Pinpoint the cell where the given text exists, returning its [X, Y] midpoint coordinate. 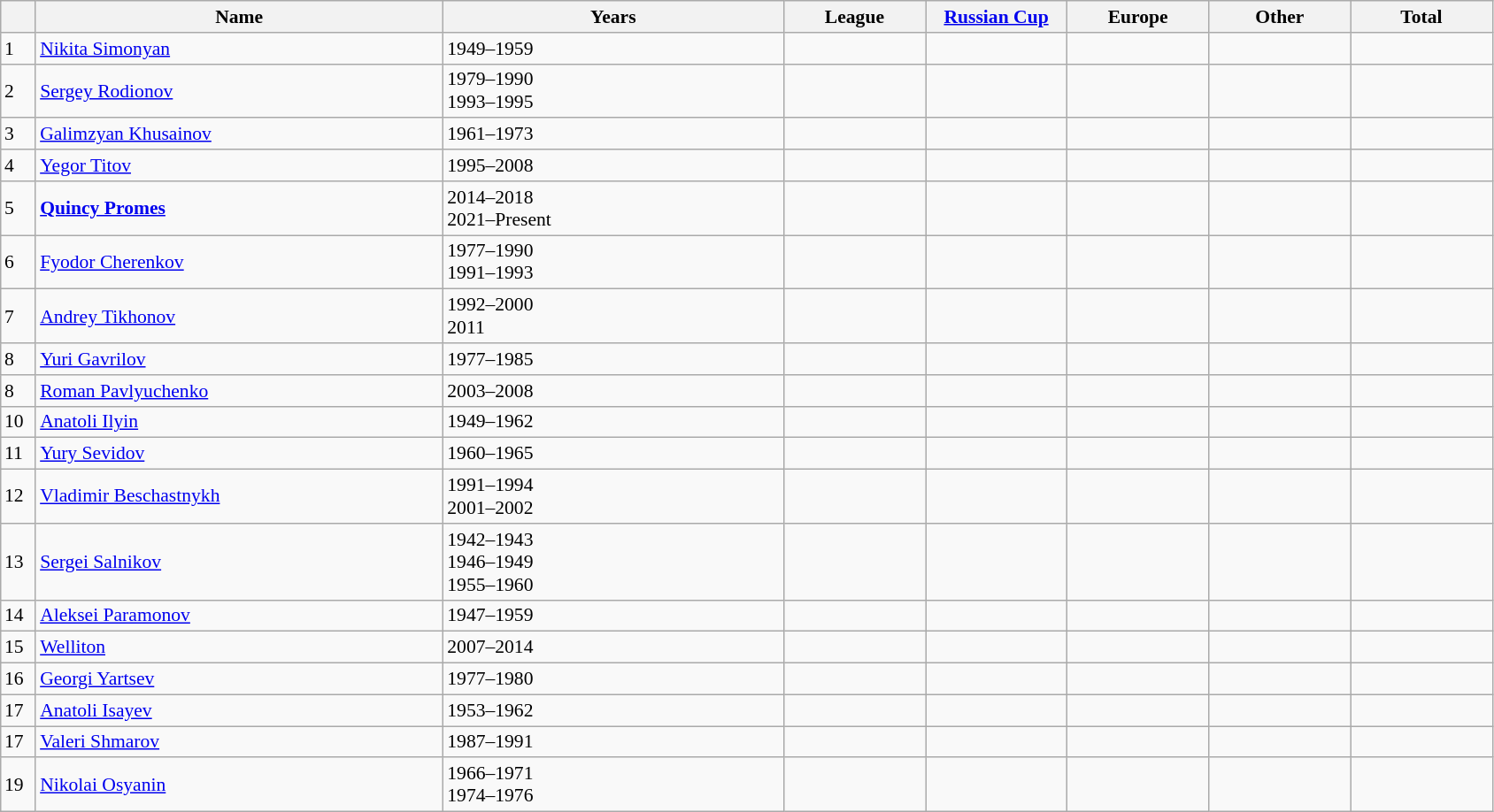
13 [18, 561]
League [854, 17]
Other [1280, 17]
1979–1990 1993–1995 [612, 90]
Nikolai Osyanin [239, 784]
Georgi Yartsev [239, 678]
Name [239, 17]
3 [18, 134]
11 [18, 454]
1953–1962 [612, 710]
1977–1980 [612, 678]
Sergey Rodionov [239, 90]
Roman Pavlyuchenko [239, 390]
Anatoli Isayev [239, 710]
Nikita Simonyan [239, 48]
1960–1965 [612, 454]
2 [18, 90]
Sergei Salnikov [239, 561]
2014–2018 2021–Present [612, 207]
Welliton [239, 647]
2003–2008 [612, 390]
4 [18, 165]
12 [18, 495]
15 [18, 647]
2007–2014 [612, 647]
14 [18, 616]
Quincy Promes [239, 207]
6 [18, 262]
1995–2008 [612, 165]
Vladimir Beschastnykh [239, 495]
1977–1990 1991–1993 [612, 262]
1992–2000 2011 [612, 317]
Anatoli Ilyin [239, 422]
Aleksei Paramonov [239, 616]
Galimzyan Khusainov [239, 134]
Fyodor Cherenkov [239, 262]
1966–1971 1974–1976 [612, 784]
1987–1991 [612, 741]
1 [18, 48]
1961–1973 [612, 134]
1942–1943 1946–1949 1955–1960 [612, 561]
Yury Sevidov [239, 454]
Andrey Tikhonov [239, 317]
10 [18, 422]
Yuri Gavrilov [239, 359]
Years [612, 17]
1949–1962 [612, 422]
1977–1985 [612, 359]
Total [1421, 17]
1991–1994 2001–2002 [612, 495]
Valeri Shmarov [239, 741]
7 [18, 317]
1949–1959 [612, 48]
1947–1959 [612, 616]
Russian Cup [997, 17]
19 [18, 784]
Europe [1138, 17]
5 [18, 207]
Yegor Titov [239, 165]
16 [18, 678]
